Provide the (x, y) coordinate of the cell's center where the given text is located.  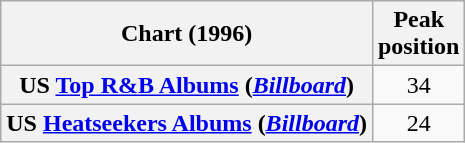
US Heatseekers Albums (Billboard) (187, 123)
24 (418, 123)
US Top R&B Albums (Billboard) (187, 85)
Peakposition (418, 34)
Chart (1996) (187, 34)
34 (418, 85)
